Capture the cell that displays the provided text and extract its [x, y] central coordinate. 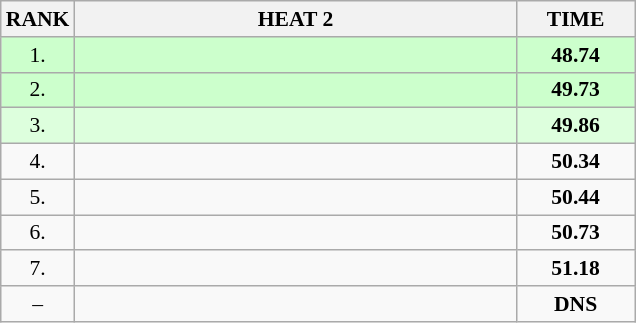
49.86 [576, 126]
RANK [38, 19]
49.73 [576, 90]
HEAT 2 [295, 19]
6. [38, 233]
1. [38, 55]
50.73 [576, 233]
– [38, 304]
50.44 [576, 197]
4. [38, 162]
2. [38, 90]
3. [38, 126]
DNS [576, 304]
TIME [576, 19]
7. [38, 269]
51.18 [576, 269]
5. [38, 197]
50.34 [576, 162]
48.74 [576, 55]
